Extract the [X, Y] coordinate from the center of the cell holding the provided text.  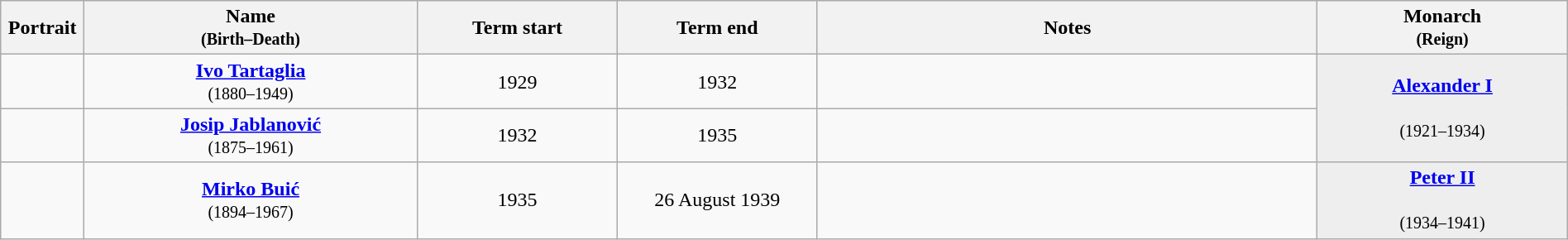
Mirko Buić(1894–1967) [251, 200]
Portrait [43, 28]
Peter II(1934–1941) [1442, 200]
Alexander I(1921–1934) [1442, 108]
Name(Birth–Death) [251, 28]
1929 [518, 81]
Monarch(Reign) [1442, 28]
26 August 1939 [717, 200]
Josip Jablanović(1875–1961) [251, 136]
Notes [1067, 28]
Term start [518, 28]
Term end [717, 28]
Ivo Tartaglia(1880–1949) [251, 81]
